Search for the cell housing the specified text and yield its [X, Y] center coordinate. 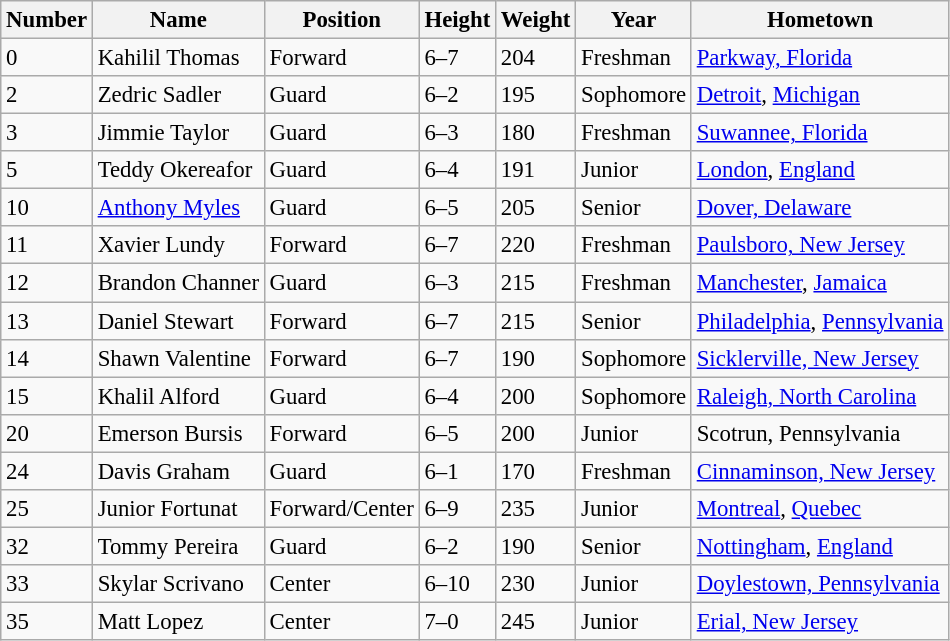
Emerson Bursis [178, 433]
Nottingham, England [820, 546]
14 [47, 358]
Philadelphia, Pennsylvania [820, 321]
15 [47, 396]
0 [47, 58]
2 [47, 95]
Matt Lopez [178, 621]
Weight [536, 20]
Doylestown, Pennsylvania [820, 584]
Scotrun, Pennsylvania [820, 433]
10 [47, 208]
205 [536, 208]
Anthony Myles [178, 208]
Jimmie Taylor [178, 133]
Forward/Center [342, 509]
Paulsboro, New Jersey [820, 245]
Davis Graham [178, 471]
Montreal, Quebec [820, 509]
Manchester, Jamaica [820, 283]
Suwannee, Florida [820, 133]
Erial, New Jersey [820, 621]
Detroit, Michigan [820, 95]
20 [47, 433]
Kahilil Thomas [178, 58]
24 [47, 471]
6–9 [457, 509]
32 [47, 546]
180 [536, 133]
Teddy Okereafor [178, 170]
London, England [820, 170]
Height [457, 20]
12 [47, 283]
5 [47, 170]
Cinnaminson, New Jersey [820, 471]
Hometown [820, 20]
191 [536, 170]
3 [47, 133]
235 [536, 509]
Parkway, Florida [820, 58]
Tommy Pereira [178, 546]
7–0 [457, 621]
Daniel Stewart [178, 321]
25 [47, 509]
Position [342, 20]
195 [536, 95]
230 [536, 584]
13 [47, 321]
Name [178, 20]
11 [47, 245]
204 [536, 58]
245 [536, 621]
Khalil Alford [178, 396]
35 [47, 621]
33 [47, 584]
Skylar Scrivano [178, 584]
170 [536, 471]
Xavier Lundy [178, 245]
Brandon Channer [178, 283]
Dover, Delaware [820, 208]
220 [536, 245]
Sicklerville, New Jersey [820, 358]
Junior Fortunat [178, 509]
Raleigh, North Carolina [820, 396]
Number [47, 20]
Zedric Sadler [178, 95]
Year [634, 20]
6–1 [457, 471]
Shawn Valentine [178, 358]
6–10 [457, 584]
